For the text-containing cell, return its midpoint in [x, y] coordinate format. 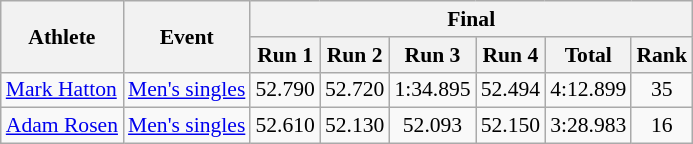
Event [186, 36]
52.790 [284, 90]
Run 1 [284, 55]
16 [662, 126]
Adam Rosen [62, 126]
Rank [662, 55]
Total [588, 55]
35 [662, 90]
1:34.895 [432, 90]
52.610 [284, 126]
52.494 [510, 90]
Run 3 [432, 55]
Run 4 [510, 55]
Mark Hatton [62, 90]
3:28.983 [588, 126]
52.720 [354, 90]
52.130 [354, 126]
Final [471, 19]
52.150 [510, 126]
Run 2 [354, 55]
52.093 [432, 126]
4:12.899 [588, 90]
Athlete [62, 36]
